Output the (X, Y) coordinate of the center of the cell containing the given text.  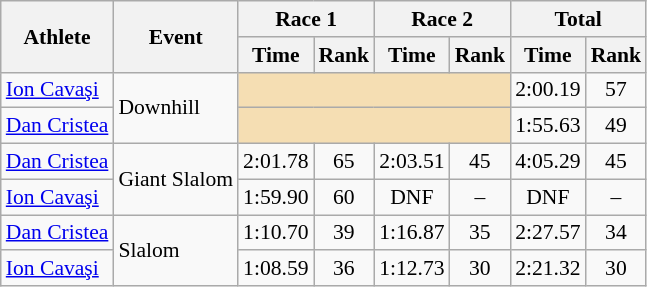
2:03.51 (412, 162)
Giant Slalom (176, 180)
1:08.59 (276, 269)
Event (176, 36)
Slalom (176, 250)
39 (344, 233)
1:12.73 (412, 269)
49 (616, 126)
65 (344, 162)
35 (480, 233)
Athlete (58, 36)
Race 1 (306, 19)
60 (344, 197)
4:05.29 (548, 162)
1:10.70 (276, 233)
36 (344, 269)
57 (616, 90)
2:27.57 (548, 233)
34 (616, 233)
1:16.87 (412, 233)
1:59.90 (276, 197)
1:55.63 (548, 126)
Downhill (176, 108)
Race 2 (442, 19)
2:00.19 (548, 90)
2:21.32 (548, 269)
2:01.78 (276, 162)
Total (578, 19)
